From the cell containing the given text, extract its center point as [x, y] coordinate. 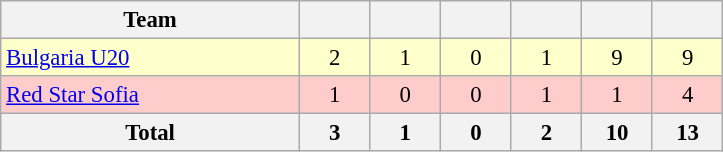
13 [688, 133]
3 [334, 133]
10 [618, 133]
Total [150, 133]
4 [688, 95]
Bulgaria U20 [150, 58]
Red Star Sofia [150, 95]
Team [150, 20]
